Return the [X, Y] coordinate for the center point of the cell that contains the specified text.  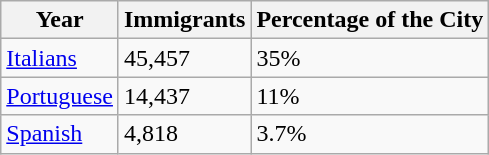
Portuguese [60, 96]
Immigrants [184, 20]
Percentage of the City [370, 20]
Year [60, 20]
11% [370, 96]
14,437 [184, 96]
35% [370, 58]
Spanish [60, 134]
Italians [60, 58]
4,818 [184, 134]
3.7% [370, 134]
45,457 [184, 58]
